Pinpoint the cell where the given text exists, returning its (X, Y) midpoint coordinate. 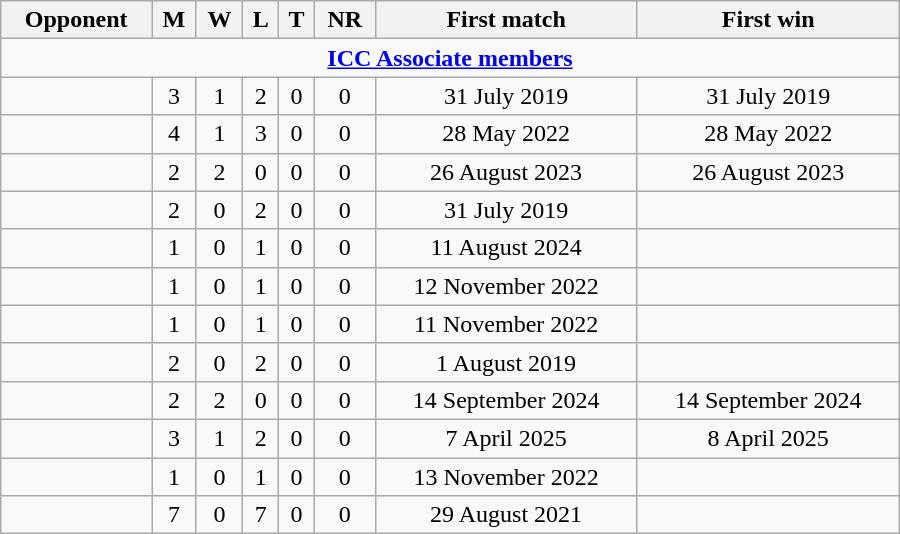
First match (506, 20)
11 November 2022 (506, 324)
M (174, 20)
4 (174, 134)
T (297, 20)
Opponent (76, 20)
1 August 2019 (506, 362)
L (261, 20)
8 April 2025 (768, 438)
First win (768, 20)
11 August 2024 (506, 248)
ICC Associate members (450, 58)
29 August 2021 (506, 515)
7 April 2025 (506, 438)
NR (344, 20)
W (219, 20)
12 November 2022 (506, 286)
13 November 2022 (506, 477)
